Output the (X, Y) coordinate of the center of the cell containing the given text.  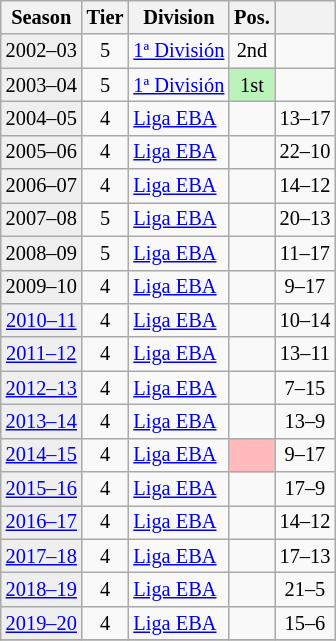
22–10 (306, 152)
10–14 (306, 320)
7–15 (306, 388)
1st (252, 85)
13–11 (306, 354)
2012–13 (42, 388)
2018–19 (42, 589)
Division (178, 17)
13–17 (306, 118)
11–17 (306, 253)
17–9 (306, 489)
2010–11 (42, 320)
2011–12 (42, 354)
2003–04 (42, 85)
2016–17 (42, 522)
Season (42, 17)
2017–18 (42, 556)
13–9 (306, 421)
2013–14 (42, 421)
15–6 (306, 623)
21–5 (306, 589)
2006–07 (42, 186)
2019–20 (42, 623)
2nd (252, 51)
Tier (106, 17)
17–13 (306, 556)
2009–10 (42, 287)
2008–09 (42, 253)
Pos. (252, 17)
20–13 (306, 219)
2014–15 (42, 455)
2004–05 (42, 118)
2002–03 (42, 51)
2005–06 (42, 152)
2007–08 (42, 219)
2015–16 (42, 489)
